Extract the (x, y) coordinate from the center of the cell holding the provided text.  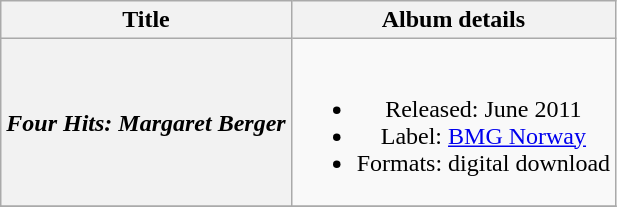
Released: June 2011Label: BMG NorwayFormats: digital download (453, 122)
Album details (453, 20)
Title (146, 20)
Four Hits: Margaret Berger (146, 122)
